Identify which cell holds the provided text, then report its [x, y] central coordinate. 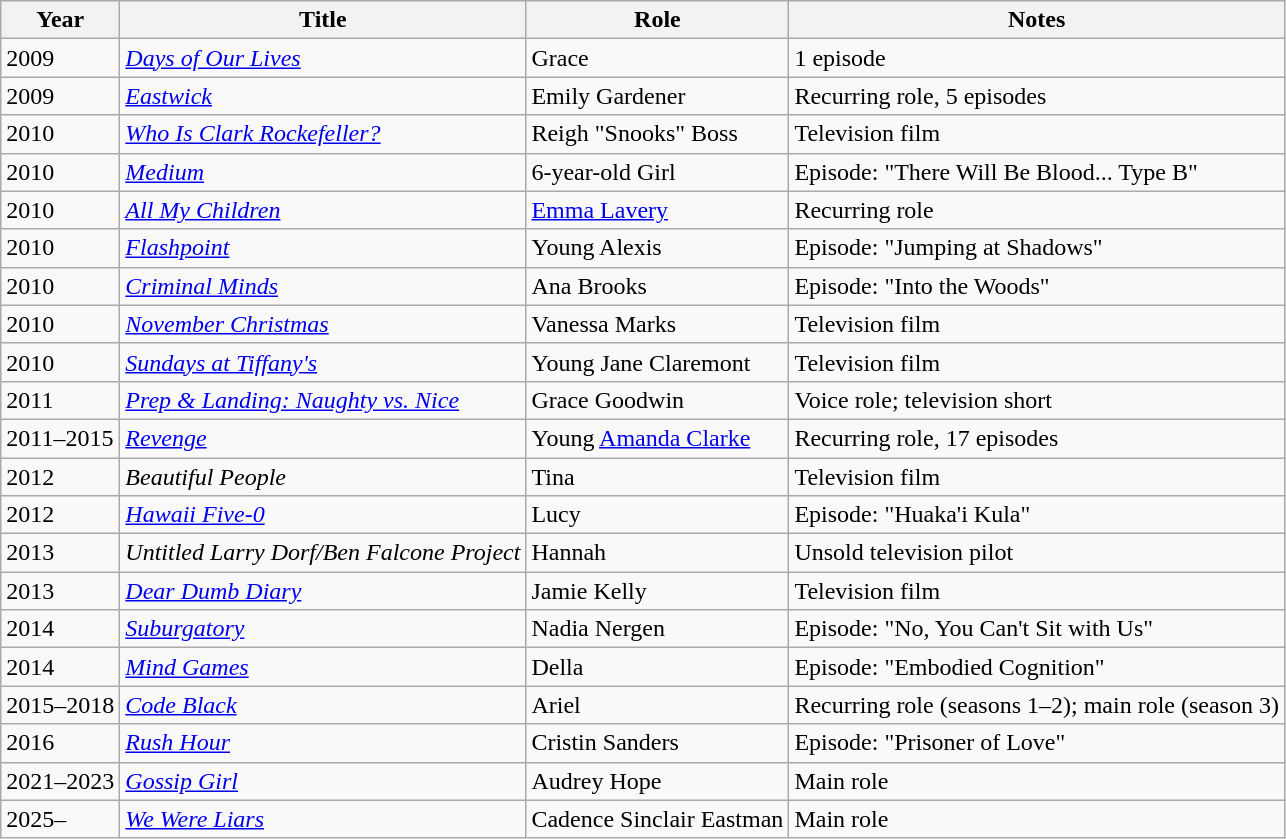
Hawaii Five-0 [323, 515]
2011–2015 [60, 438]
Tina [658, 477]
Mind Games [323, 667]
All My Children [323, 210]
Voice role; television short [1037, 400]
Eastwick [323, 96]
Gossip Girl [323, 781]
Cadence Sinclair Eastman [658, 819]
Lucy [658, 515]
Code Black [323, 705]
2025– [60, 819]
Role [658, 20]
Recurring role, 5 episodes [1037, 96]
We Were Liars [323, 819]
Young Amanda Clarke [658, 438]
Recurring role [1037, 210]
Prep & Landing: Naughty vs. Nice [323, 400]
Hannah [658, 553]
Reigh "Snooks" Boss [658, 134]
Grace Goodwin [658, 400]
Nadia Nergen [658, 629]
1 episode [1037, 58]
Episode: "Into the Woods" [1037, 286]
Episode: "Huaka'i Kula" [1037, 515]
Rush Hour [323, 743]
Audrey Hope [658, 781]
Ana Brooks [658, 286]
Untitled Larry Dorf/Ben Falcone Project [323, 553]
Flashpoint [323, 248]
Grace [658, 58]
2021–2023 [60, 781]
Episode: "There Will Be Blood... Type B" [1037, 172]
Title [323, 20]
Recurring role, 17 episodes [1037, 438]
Suburgatory [323, 629]
Beautiful People [323, 477]
Medium [323, 172]
Emma Lavery [658, 210]
Emily Gardener [658, 96]
Young Alexis [658, 248]
Unsold television pilot [1037, 553]
Recurring role (seasons 1–2); main role (season 3) [1037, 705]
Vanessa Marks [658, 324]
Days of Our Lives [323, 58]
Notes [1037, 20]
Sundays at Tiffany's [323, 362]
2015–2018 [60, 705]
Episode: "Jumping at Shadows" [1037, 248]
Cristin Sanders [658, 743]
Young Jane Claremont [658, 362]
Revenge [323, 438]
Jamie Kelly [658, 591]
Episode: "No, You Can't Sit with Us" [1037, 629]
Episode: "Embodied Cognition" [1037, 667]
Criminal Minds [323, 286]
6-year-old Girl [658, 172]
2016 [60, 743]
Ariel [658, 705]
Episode: "Prisoner of Love" [1037, 743]
Who Is Clark Rockefeller? [323, 134]
2011 [60, 400]
Dear Dumb Diary [323, 591]
Year [60, 20]
November Christmas [323, 324]
Della [658, 667]
